Pinpoint the cell where the given text exists, returning its [X, Y] midpoint coordinate. 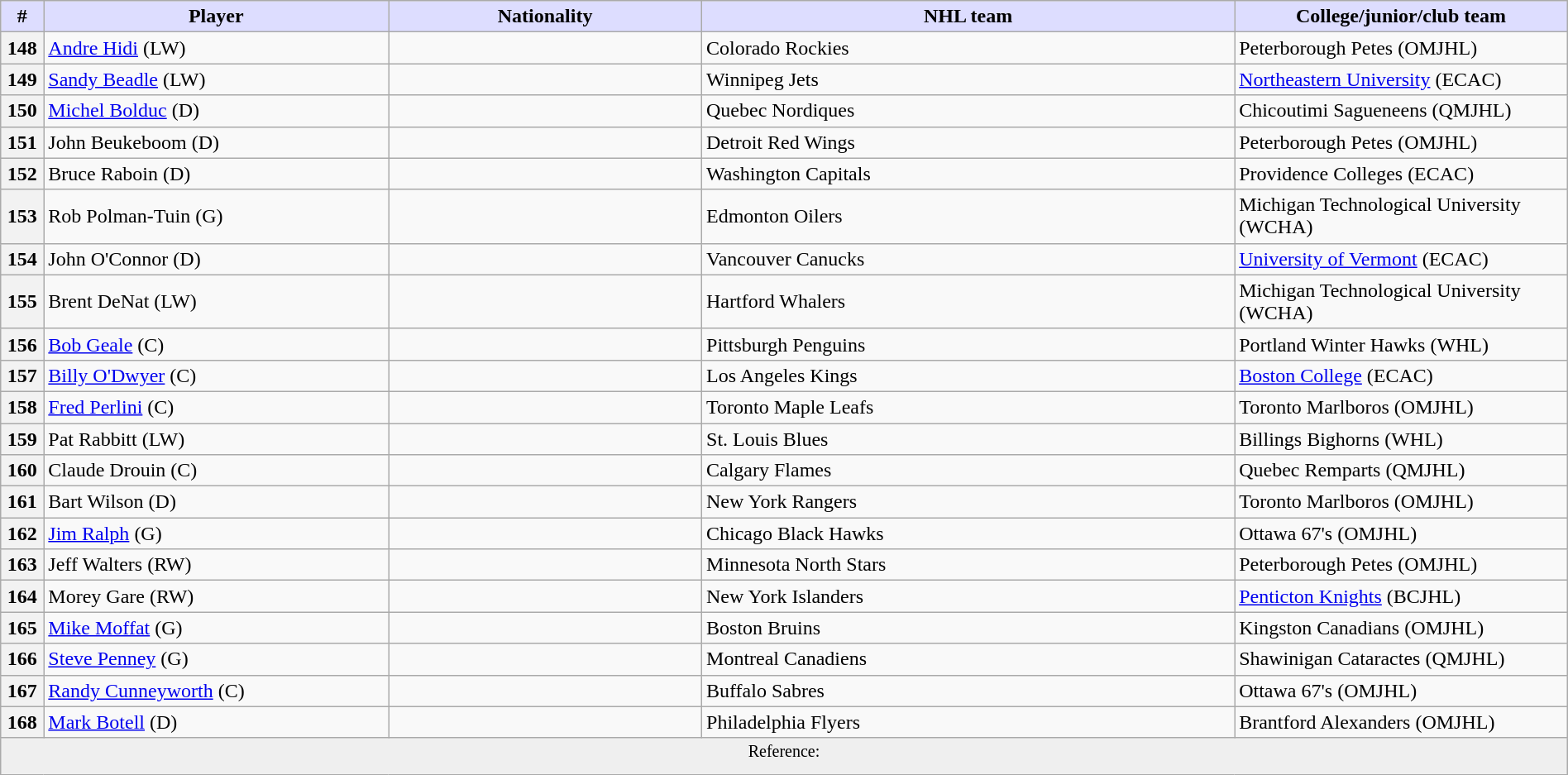
155 [22, 301]
NHL team [968, 17]
Steve Penney (G) [217, 659]
Philadelphia Flyers [968, 722]
Billings Bighorns (WHL) [1401, 439]
Claude Drouin (C) [217, 471]
166 [22, 659]
Detroit Red Wings [968, 142]
Shawinigan Cataractes (QMJHL) [1401, 659]
Vancouver Canucks [968, 259]
Bruce Raboin (D) [217, 174]
163 [22, 565]
149 [22, 79]
Pittsburgh Penguins [968, 344]
Montreal Canadiens [968, 659]
Rob Polman-Tuin (G) [217, 217]
148 [22, 48]
Northeastern University (ECAC) [1401, 79]
Hartford Whalers [968, 301]
Chicoutimi Sagueneens (QMJHL) [1401, 111]
Quebec Remparts (QMJHL) [1401, 471]
Bart Wilson (D) [217, 502]
Minnesota North Stars [968, 565]
161 [22, 502]
150 [22, 111]
165 [22, 628]
University of Vermont (ECAC) [1401, 259]
164 [22, 596]
College/junior/club team [1401, 17]
Mike Moffat (G) [217, 628]
Bob Geale (C) [217, 344]
153 [22, 217]
Edmonton Oilers [968, 217]
Penticton Knights (BCJHL) [1401, 596]
Billy O'Dwyer (C) [217, 376]
Chicago Black Hawks [968, 533]
151 [22, 142]
Boston College (ECAC) [1401, 376]
New York Islanders [968, 596]
Morey Gare (RW) [217, 596]
John Beukeboom (D) [217, 142]
Jim Ralph (G) [217, 533]
160 [22, 471]
# [22, 17]
Buffalo Sabres [968, 691]
Toronto Maple Leafs [968, 407]
Washington Capitals [968, 174]
Portland Winter Hawks (WHL) [1401, 344]
John O'Connor (D) [217, 259]
St. Louis Blues [968, 439]
Colorado Rockies [968, 48]
Jeff Walters (RW) [217, 565]
168 [22, 722]
Randy Cunneyworth (C) [217, 691]
Fred Perlini (C) [217, 407]
Reference: [784, 756]
Sandy Beadle (LW) [217, 79]
New York Rangers [968, 502]
Brantford Alexanders (OMJHL) [1401, 722]
Calgary Flames [968, 471]
Brent DeNat (LW) [217, 301]
Los Angeles Kings [968, 376]
Player [217, 17]
Providence Colleges (ECAC) [1401, 174]
157 [22, 376]
Boston Bruins [968, 628]
162 [22, 533]
Kingston Canadians (OMJHL) [1401, 628]
Andre Hidi (LW) [217, 48]
Mark Botell (D) [217, 722]
167 [22, 691]
152 [22, 174]
156 [22, 344]
Nationality [546, 17]
158 [22, 407]
Quebec Nordiques [968, 111]
Winnipeg Jets [968, 79]
154 [22, 259]
Michel Bolduc (D) [217, 111]
Pat Rabbitt (LW) [217, 439]
159 [22, 439]
